Extract the [x, y] coordinate from the center of the cell holding the provided text.  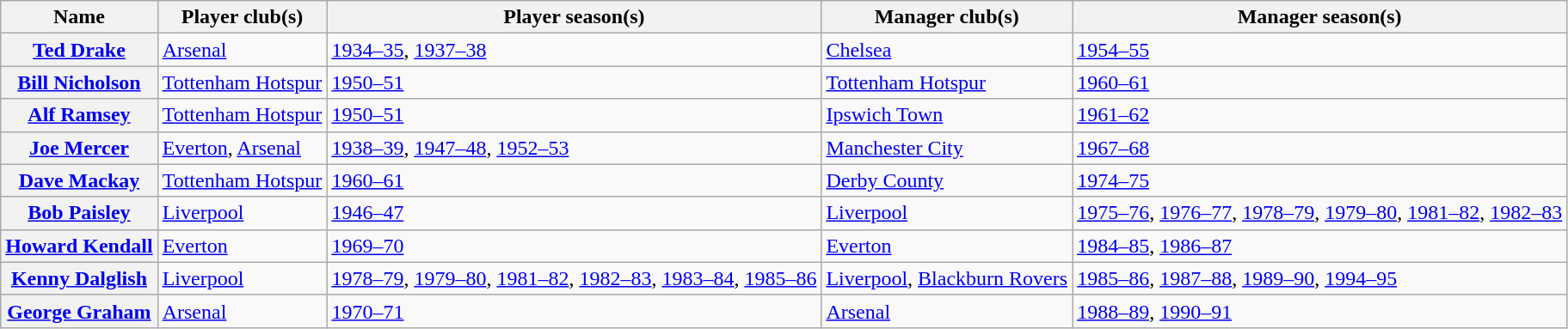
George Graham [79, 311]
1938–39, 1947–48, 1952–53 [575, 148]
1969–70 [575, 246]
Ted Drake [79, 50]
Joe Mercer [79, 148]
Manchester City [947, 148]
Manager season(s) [1319, 17]
Dave Mackay [79, 180]
1970–71 [575, 311]
1967–68 [1319, 148]
1984–85, 1986–87 [1319, 246]
Bill Nicholson [79, 82]
1954–55 [1319, 50]
Chelsea [947, 50]
1978–79, 1979–80, 1981–82, 1982–83, 1983–84, 1985–86 [575, 278]
Everton, Arsenal [243, 148]
1946–47 [575, 213]
Player club(s) [243, 17]
Manager club(s) [947, 17]
Player season(s) [575, 17]
1974–75 [1319, 180]
Howard Kendall [79, 246]
Derby County [947, 180]
Alf Ramsey [79, 115]
Name [79, 17]
Liverpool, Blackburn Rovers [947, 278]
Kenny Dalglish [79, 278]
1985–86, 1987–88, 1989–90, 1994–95 [1319, 278]
1934–35, 1937–38 [575, 50]
1975–76, 1976–77, 1978–79, 1979–80, 1981–82, 1982–83 [1319, 213]
1988–89, 1990–91 [1319, 311]
Ipswich Town [947, 115]
Bob Paisley [79, 213]
1961–62 [1319, 115]
